Return the [x, y] coordinate for the center point of the cell that contains the specified text.  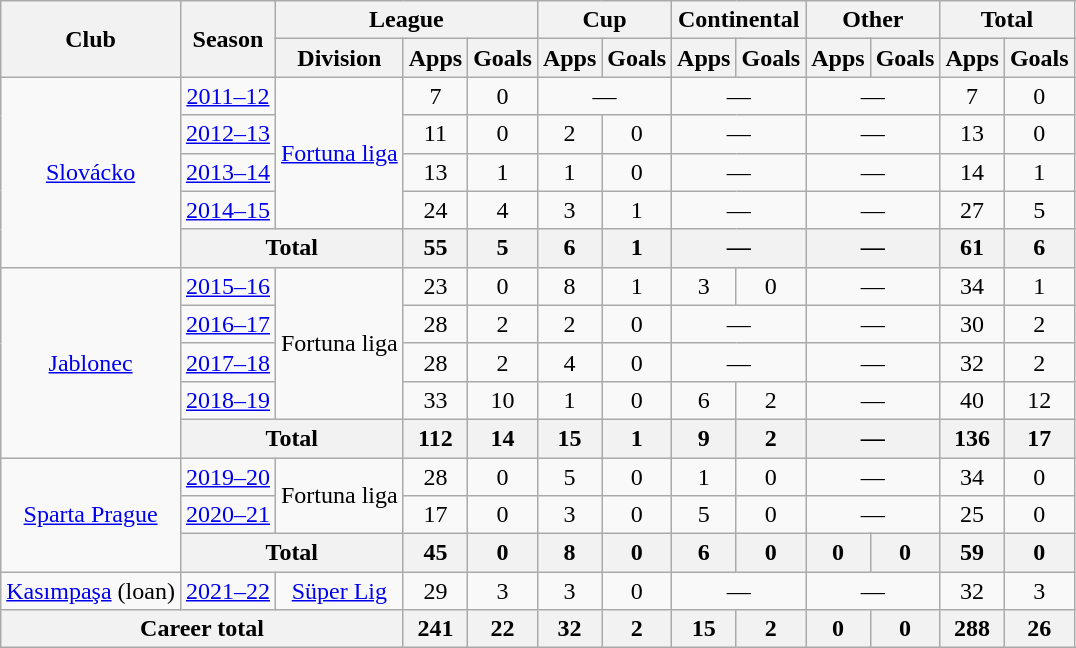
24 [435, 210]
2014–15 [228, 210]
30 [972, 324]
Sparta Prague [91, 515]
Cup [604, 20]
10 [503, 400]
61 [972, 248]
29 [435, 591]
2020–21 [228, 515]
11 [435, 134]
2021–22 [228, 591]
Süper Lig [339, 591]
55 [435, 248]
26 [1039, 629]
Slovácko [91, 172]
12 [1039, 400]
22 [503, 629]
45 [435, 553]
Club [91, 39]
Continental [739, 20]
Jablonec [91, 362]
Division [339, 58]
2013–14 [228, 172]
Career total [202, 629]
288 [972, 629]
League [406, 20]
2017–18 [228, 362]
Other [873, 20]
2016–17 [228, 324]
59 [972, 553]
33 [435, 400]
23 [435, 286]
9 [704, 438]
Kasımpaşa (loan) [91, 591]
27 [972, 210]
2015–16 [228, 286]
Season [228, 39]
112 [435, 438]
2019–20 [228, 477]
40 [972, 400]
2011–12 [228, 96]
25 [972, 515]
241 [435, 629]
136 [972, 438]
2012–13 [228, 134]
2018–19 [228, 400]
